Determine the (x, y) coordinate at the center of the cell enclosing the given text.  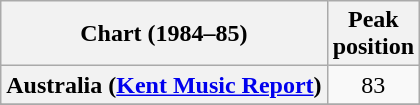
Chart (1984–85) (164, 34)
83 (373, 85)
Peakposition (373, 34)
Australia (Kent Music Report) (164, 85)
